Locate the cell with the specified text and output its [x, y] center coordinate. 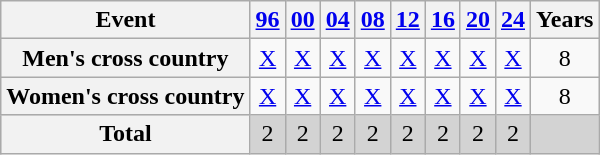
08 [372, 20]
00 [302, 20]
96 [268, 20]
16 [442, 20]
Years [565, 20]
04 [338, 20]
Women's cross country [126, 96]
24 [512, 20]
Total [126, 134]
Event [126, 20]
Men's cross country [126, 58]
12 [408, 20]
20 [478, 20]
